Detect which cell encompasses the target text, then output its (x, y) center coordinate. 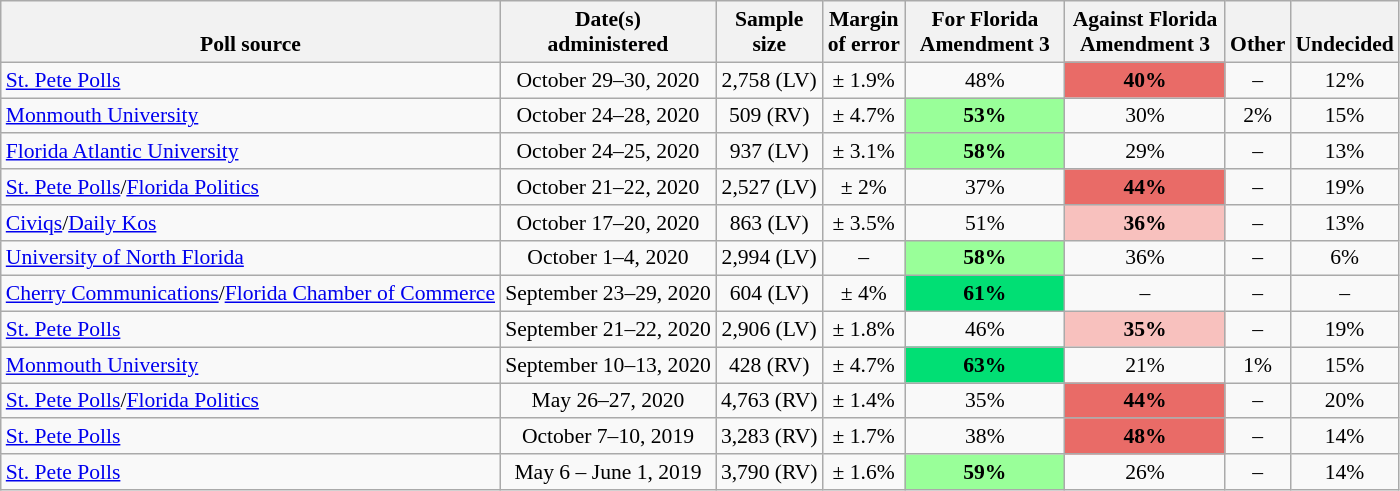
May 6 – June 1, 2019 (608, 472)
September 10–13, 2020 (608, 365)
± 1.9% (864, 80)
Date(s)administered (608, 32)
51% (985, 223)
Undecided (1344, 32)
2,758 (LV) (770, 80)
October 17–20, 2020 (608, 223)
Samplesize (770, 32)
University of North Florida (250, 258)
Cherry Communications/Florida Chamber of Commerce (250, 294)
Other (1258, 32)
40% (1145, 80)
21% (1145, 365)
± 1.7% (864, 437)
Poll source (250, 32)
± 3.5% (864, 223)
509 (RV) (770, 116)
37% (985, 187)
2,906 (LV) (770, 330)
59% (985, 472)
20% (1344, 401)
September 23–29, 2020 (608, 294)
October 21–22, 2020 (608, 187)
26% (1145, 472)
53% (985, 116)
863 (LV) (770, 223)
± 1.6% (864, 472)
29% (1145, 152)
937 (LV) (770, 152)
46% (985, 330)
604 (LV) (770, 294)
± 1.8% (864, 330)
6% (1344, 258)
2,994 (LV) (770, 258)
Marginof error (864, 32)
± 2% (864, 187)
For Florida Amendment 3 (985, 32)
May 26–27, 2020 (608, 401)
October 29–30, 2020 (608, 80)
± 4% (864, 294)
October 7–10, 2019 (608, 437)
12% (1344, 80)
Florida Atlantic University (250, 152)
Against Florida Amendment 3 (1145, 32)
± 3.1% (864, 152)
Civiqs/Daily Kos (250, 223)
± 1.4% (864, 401)
38% (985, 437)
September 21–22, 2020 (608, 330)
2% (1258, 116)
428 (RV) (770, 365)
3,790 (RV) (770, 472)
October 1–4, 2020 (608, 258)
3,283 (RV) (770, 437)
October 24–25, 2020 (608, 152)
63% (985, 365)
2,527 (LV) (770, 187)
1% (1258, 365)
4,763 (RV) (770, 401)
30% (1145, 116)
61% (985, 294)
October 24–28, 2020 (608, 116)
